Return (x, y) of the center of cell containing provided text 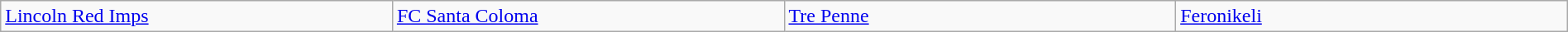
FC Santa Coloma (588, 16)
Tre Penne (980, 16)
Lincoln Red Imps (197, 16)
Feronikeli (1372, 16)
